Detect which cell encompasses the target text, then output its (x, y) center coordinate. 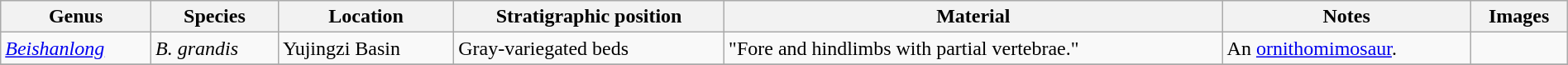
Gray-variegated beds (589, 48)
Notes (1346, 17)
Beishanlong (76, 48)
Stratigraphic position (589, 17)
An ornithomimosaur. (1346, 48)
"Fore and hindlimbs with partial vertebrae." (974, 48)
Yujingzi Basin (366, 48)
Species (214, 17)
Material (974, 17)
Genus (76, 17)
Location (366, 17)
B. grandis (214, 48)
Images (1518, 17)
